Output the [X, Y] coordinate of the center of the cell containing the given text.  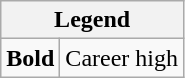
Legend [92, 20]
Bold [30, 58]
Career high [122, 58]
